Output the [x, y] coordinate of the center of the cell containing the given text.  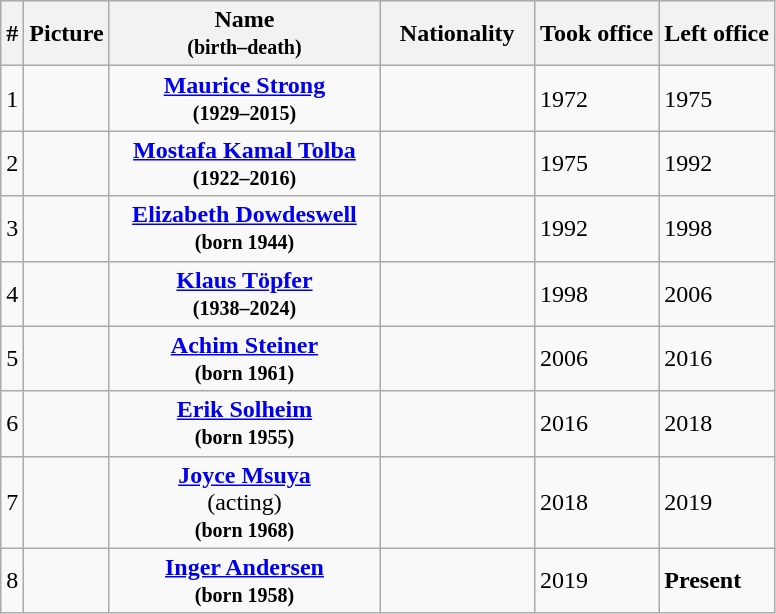
1 [12, 98]
3 [12, 228]
Inger Andersen(born 1958) [244, 580]
Present [717, 580]
Took office [597, 34]
Name(birth–death) [244, 34]
8 [12, 580]
Erik Solheim(born 1955) [244, 424]
Mostafa Kamal Tolba(1922–2016) [244, 164]
Nationality [458, 34]
Elizabeth Dowdeswell(born 1944) [244, 228]
2 [12, 164]
5 [12, 358]
7 [12, 502]
# [12, 34]
Achim Steiner(born 1961) [244, 358]
Klaus Töpfer(1938–2024) [244, 294]
4 [12, 294]
Maurice Strong(1929–2015) [244, 98]
1972 [597, 98]
Picture [66, 34]
6 [12, 424]
Left office [717, 34]
Joyce Msuya(acting)(born 1968) [244, 502]
